For the text-containing cell, return its midpoint in (x, y) coordinate format. 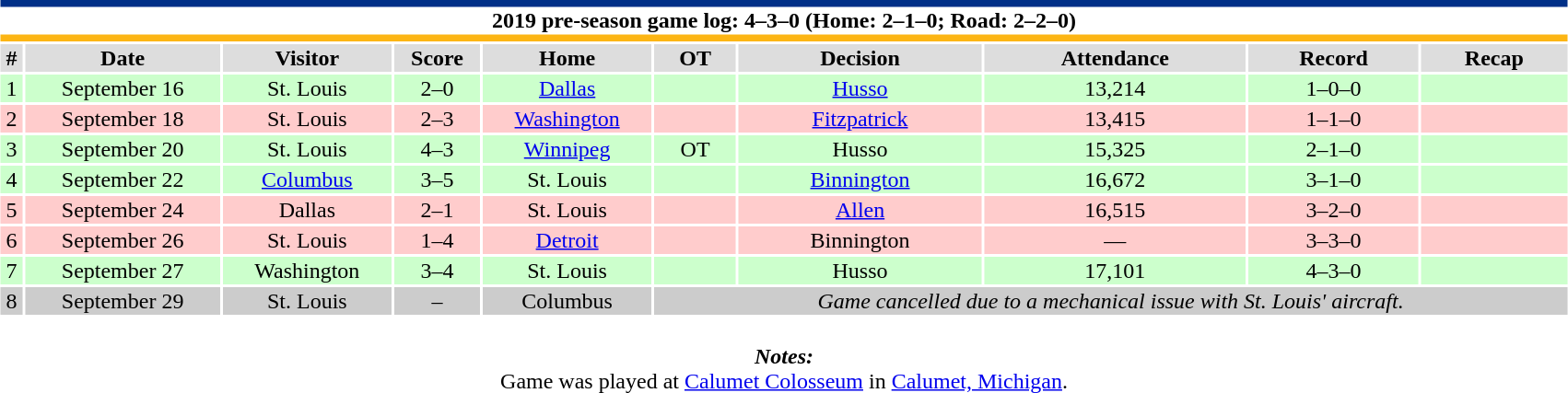
7 (11, 271)
1–1–0 (1334, 119)
6 (11, 240)
Record (1334, 58)
4–3 (437, 149)
2–3 (437, 119)
September 27 (123, 271)
September 18 (123, 119)
3–2–0 (1334, 210)
Detroit (568, 240)
3 (11, 149)
September 22 (123, 179)
— (1115, 240)
Winnipeg (568, 149)
3–1–0 (1334, 179)
1–4 (437, 240)
September 16 (123, 88)
Attendance (1115, 58)
Date (123, 58)
3–4 (437, 271)
8 (11, 301)
September 29 (123, 301)
16,515 (1115, 210)
3–3–0 (1334, 240)
13,214 (1115, 88)
September 26 (123, 240)
2 (11, 119)
Score (437, 58)
13,415 (1115, 119)
4 (11, 179)
2–0 (437, 88)
2019 pre-season game log: 4–3–0 (Home: 2–1–0; Road: 2–2–0) (784, 20)
5 (11, 210)
September 20 (123, 149)
Decision (860, 58)
Fitzpatrick (860, 119)
3–5 (437, 179)
Home (568, 58)
September 24 (123, 210)
2–1–0 (1334, 149)
4–3–0 (1334, 271)
Game cancelled due to a mechanical issue with St. Louis' aircraft. (1111, 301)
# (11, 58)
15,325 (1115, 149)
16,672 (1115, 179)
– (437, 301)
2–1 (437, 210)
Allen (860, 210)
1 (11, 88)
Recap (1494, 58)
Visitor (308, 58)
17,101 (1115, 271)
1–0–0 (1334, 88)
